Find where the given text appears and provide that cell's center as (X, Y) coordinate. 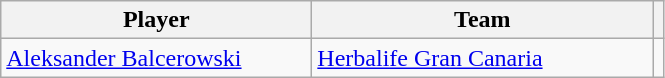
Herbalife Gran Canaria (482, 58)
Aleksander Balcerowski (156, 58)
Player (156, 20)
Team (482, 20)
